Return [x, y] of the center of cell containing provided text 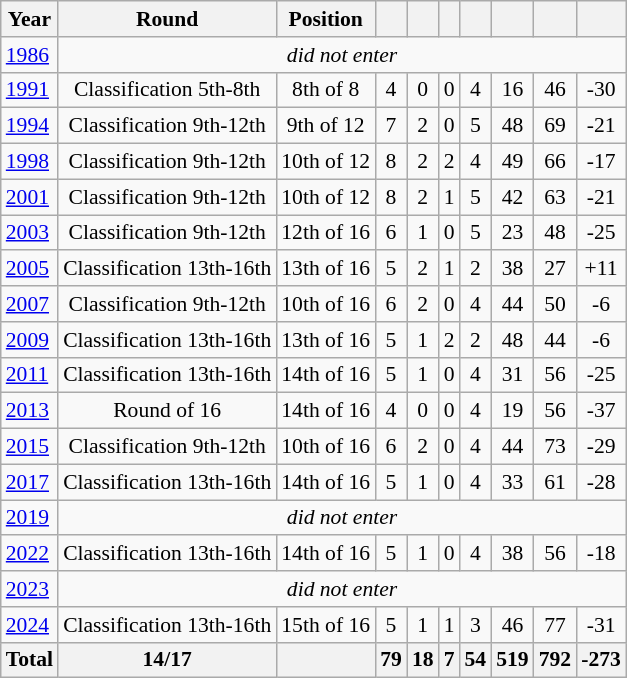
1986 [30, 55]
2022 [30, 554]
8th of 8 [326, 90]
Position [326, 19]
1998 [30, 162]
14/17 [167, 660]
792 [556, 660]
54 [475, 660]
-37 [601, 411]
Round of 16 [167, 411]
2005 [30, 269]
79 [391, 660]
2001 [30, 197]
3 [475, 625]
Classification 5th-8th [167, 90]
1994 [30, 126]
50 [556, 304]
23 [512, 233]
27 [556, 269]
69 [556, 126]
-17 [601, 162]
42 [512, 197]
73 [556, 447]
33 [512, 482]
519 [512, 660]
-28 [601, 482]
2023 [30, 589]
+11 [601, 269]
-30 [601, 90]
15th of 16 [326, 625]
-18 [601, 554]
31 [512, 375]
18 [423, 660]
16 [512, 90]
2007 [30, 304]
2011 [30, 375]
77 [556, 625]
66 [556, 162]
2024 [30, 625]
-31 [601, 625]
2003 [30, 233]
9th of 12 [326, 126]
Round [167, 19]
2013 [30, 411]
63 [556, 197]
49 [512, 162]
Total [30, 660]
2017 [30, 482]
2015 [30, 447]
19 [512, 411]
2019 [30, 518]
2009 [30, 340]
-273 [601, 660]
Year [30, 19]
-29 [601, 447]
12th of 16 [326, 233]
1991 [30, 90]
61 [556, 482]
